Pinpoint the cell where the given text exists, returning its (X, Y) midpoint coordinate. 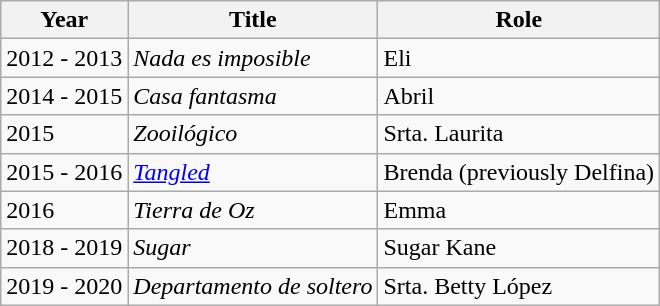
2016 (64, 210)
Departamento de soltero (253, 286)
Srta. Betty López (519, 286)
Sugar Kane (519, 248)
Year (64, 20)
Abril (519, 96)
2015 (64, 134)
Brenda (previously Delfina) (519, 172)
Title (253, 20)
2014 - 2015 (64, 96)
2015 - 2016 (64, 172)
Srta. Laurita (519, 134)
Casa fantasma (253, 96)
2012 - 2013 (64, 58)
Nada es imposible (253, 58)
2019 - 2020 (64, 286)
2018 - 2019 (64, 248)
Sugar (253, 248)
Zooilógico (253, 134)
Tierra de Oz (253, 210)
Role (519, 20)
Eli (519, 58)
Emma (519, 210)
Tangled (253, 172)
